Output the [X, Y] coordinate of the center of the cell containing the given text.  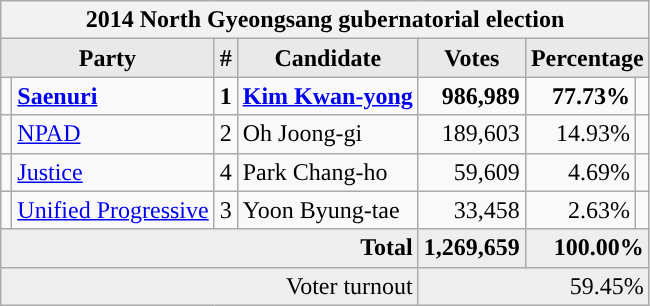
Yoon Byung-tae [328, 210]
Percentage [587, 58]
2014 North Gyeongsang gubernatorial election [326, 20]
Park Chang-ho [328, 172]
2 [226, 134]
Total [210, 248]
77.73% [580, 96]
2.63% [580, 210]
986,989 [472, 96]
59.45% [534, 286]
33,458 [472, 210]
100.00% [587, 248]
Unified Progressive [113, 210]
3 [226, 210]
Kim Kwan-yong [328, 96]
4 [226, 172]
1,269,659 [472, 248]
# [226, 58]
189,603 [472, 134]
Justice [113, 172]
Oh Joong-gi [328, 134]
Party [108, 58]
59,609 [472, 172]
14.93% [580, 134]
Saenuri [113, 96]
Votes [472, 58]
1 [226, 96]
NPAD [113, 134]
Candidate [328, 58]
Voter turnout [210, 286]
4.69% [580, 172]
